Output the (X, Y) coordinate of the center of the cell containing the given text.  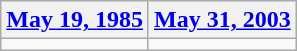
May 19, 1985 (75, 20)
May 31, 2003 (222, 20)
